Pinpoint the cell where the given text exists, returning its [x, y] midpoint coordinate. 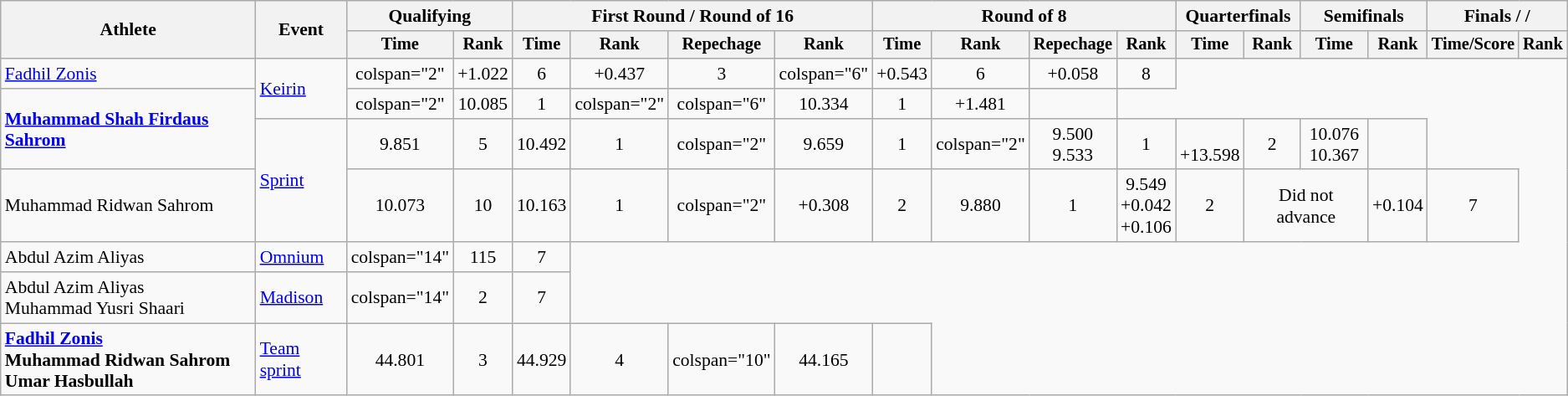
Keirin [301, 89]
Quarterfinals [1238, 16]
Did not advance [1306, 206]
10.07610.367 [1335, 144]
Round of 8 [1024, 16]
10.085 [483, 104]
Omnium [301, 257]
115 [483, 257]
+1.022 [483, 74]
9.880 [980, 206]
Abdul Azim Aliyas [129, 257]
5 [483, 144]
9.659 [825, 144]
+1.481 [980, 104]
10 [483, 206]
+0.543 [901, 74]
Madison [301, 298]
Athlete [129, 30]
9.5009.533 [1073, 144]
Abdul Azim AliyasMuhammad Yusri Shaari [129, 298]
10.073 [400, 206]
Fadhil ZonisMuhammad Ridwan SahromUmar Hasbullah [129, 360]
Qualifying [430, 16]
Muhammad Ridwan Sahrom [129, 206]
10.163 [542, 206]
Muhammad Shah Firdaus Sahrom [129, 129]
4 [619, 360]
Time/Score [1474, 45]
9.851 [400, 144]
9.549+0.042+0.106 [1146, 206]
Finals / / [1497, 16]
First Round / Round of 16 [692, 16]
+0.104 [1398, 206]
Sprint [301, 181]
44.165 [825, 360]
10.492 [542, 144]
colspan="10" [721, 360]
44.929 [542, 360]
+0.437 [619, 74]
44.801 [400, 360]
Event [301, 30]
8 [1146, 74]
+0.308 [825, 206]
+13.598 [1210, 144]
10.334 [825, 104]
+0.058 [1073, 74]
Team sprint [301, 360]
Fadhil Zonis [129, 74]
Semifinals [1364, 16]
